Extract the (X, Y) coordinate from the center of the cell holding the provided text.  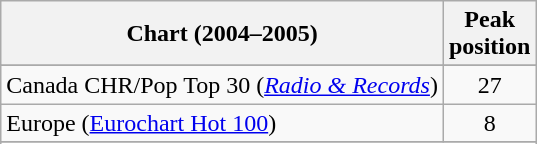
Chart (2004–2005) (222, 34)
Canada CHR/Pop Top 30 (Radio & Records) (222, 85)
Peakposition (489, 34)
27 (489, 85)
8 (489, 123)
Europe (Eurochart Hot 100) (222, 123)
